Provide the (x, y) coordinate of the cell's center where the given text is located.  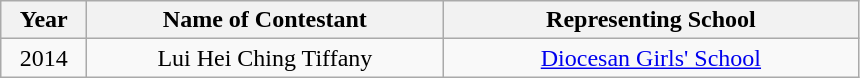
Representing School (651, 20)
Lui Hei Ching Tiffany (265, 58)
Year (44, 20)
Diocesan Girls' School (651, 58)
Name of Contestant (265, 20)
2014 (44, 58)
